Detect which cell encompasses the target text, then output its (X, Y) center coordinate. 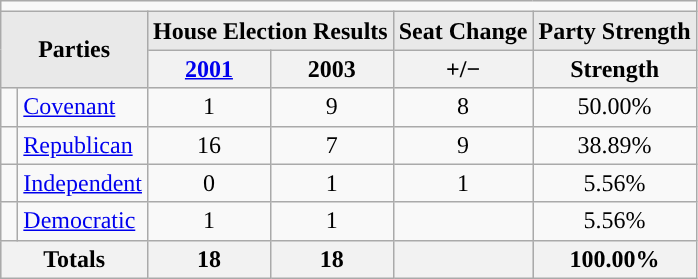
7 (332, 145)
38.89% (614, 145)
2003 (332, 69)
0 (208, 183)
Seat Change (463, 31)
Independent (83, 183)
Democratic (83, 221)
Party Strength (614, 31)
Strength (614, 69)
2001 (208, 69)
Parties (74, 50)
Totals (74, 259)
50.00% (614, 107)
16 (208, 145)
Republican (83, 145)
Covenant (83, 107)
100.00% (614, 259)
8 (463, 107)
House Election Results (270, 31)
+/− (463, 69)
